Search for the cell housing the specified text and yield its [X, Y] center coordinate. 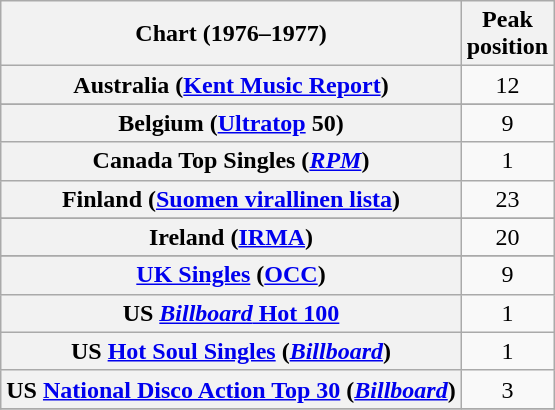
Chart (1976–1977) [231, 34]
Canada Top Singles (RPM) [231, 161]
Australia (Kent Music Report) [231, 85]
Peakposition [507, 34]
20 [507, 237]
Ireland (IRMA) [231, 237]
UK Singles (OCC) [231, 275]
3 [507, 389]
US Billboard Hot 100 [231, 313]
US Hot Soul Singles (Billboard) [231, 351]
Finland (Suomen virallinen lista) [231, 199]
US National Disco Action Top 30 (Billboard) [231, 389]
12 [507, 85]
Belgium (Ultratop 50) [231, 123]
23 [507, 199]
